Capture the cell that displays the provided text and extract its (X, Y) central coordinate. 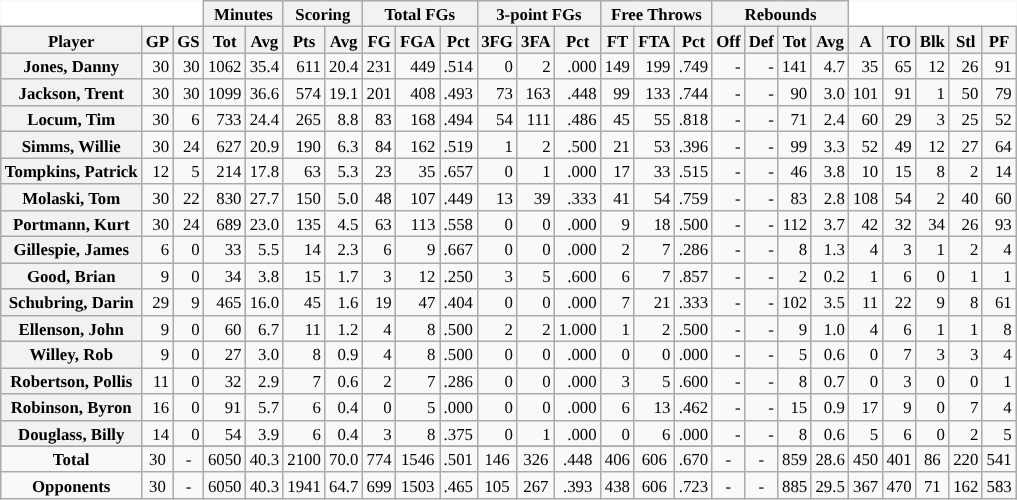
Scoring (322, 14)
Def (762, 40)
438 (618, 486)
Blk (932, 40)
.486 (578, 119)
885 (794, 486)
190 (304, 145)
Gillespie, James (72, 250)
Good, Brian (72, 276)
64.7 (344, 486)
Stl (966, 40)
Locum, Tim (72, 119)
.759 (694, 197)
Simms, Willie (72, 145)
17.8 (265, 171)
23.0 (265, 224)
Minutes (244, 14)
79 (998, 93)
35.4 (265, 66)
Total FGs (420, 14)
Schubring, Darin (72, 302)
41 (618, 197)
48 (378, 197)
627 (225, 145)
.449 (459, 197)
Tompkins, Patrick (72, 171)
3.3 (830, 145)
93 (998, 224)
64 (998, 145)
.723 (694, 486)
.857 (694, 276)
24.4 (265, 119)
2100 (304, 459)
.501 (459, 459)
Opponents (72, 486)
46 (794, 171)
733 (225, 119)
TO (898, 40)
Robertson, Pollis (72, 381)
86 (932, 459)
231 (378, 66)
61 (998, 302)
5.3 (344, 171)
Pts (304, 40)
465 (225, 302)
0.7 (830, 381)
Off (728, 40)
406 (618, 459)
90 (794, 93)
220 (966, 459)
859 (794, 459)
168 (418, 119)
84 (378, 145)
3-point FGs (539, 14)
133 (654, 93)
FTA (654, 40)
.493 (459, 93)
Douglass, Billy (72, 433)
1.6 (344, 302)
830 (225, 197)
19 (378, 302)
108 (866, 197)
55 (654, 119)
6.7 (265, 328)
6.3 (344, 145)
.375 (459, 433)
27.7 (265, 197)
Molaski, Tom (72, 197)
583 (998, 486)
.515 (694, 171)
5.7 (265, 407)
105 (497, 486)
.465 (459, 486)
49 (898, 145)
199 (654, 66)
2.3 (344, 250)
774 (378, 459)
8.8 (344, 119)
.558 (459, 224)
1546 (418, 459)
111 (536, 119)
267 (536, 486)
Jackson, Trent (72, 93)
450 (866, 459)
699 (378, 486)
408 (418, 93)
135 (304, 224)
.519 (459, 145)
.749 (694, 66)
Free Throws (656, 14)
40 (966, 197)
Ellenson, John (72, 328)
2.9 (265, 381)
FT (618, 40)
574 (304, 93)
3FG (497, 40)
326 (536, 459)
265 (304, 119)
1062 (225, 66)
367 (866, 486)
Robinson, Byron (72, 407)
470 (898, 486)
141 (794, 66)
101 (866, 93)
611 (304, 66)
Player (72, 40)
25 (966, 119)
150 (304, 197)
5.0 (344, 197)
3.7 (830, 224)
19.1 (344, 93)
.667 (459, 250)
1503 (418, 486)
112 (794, 224)
102 (794, 302)
1.0 (830, 328)
4.7 (830, 66)
16.0 (265, 302)
70.0 (344, 459)
.514 (459, 66)
Willey, Rob (72, 355)
23 (378, 171)
0.2 (830, 276)
1.000 (578, 328)
10 (866, 171)
149 (618, 66)
.657 (459, 171)
65 (898, 66)
.670 (694, 459)
GP (158, 40)
.462 (694, 407)
214 (225, 171)
.396 (694, 145)
39 (536, 197)
18 (654, 224)
53 (654, 145)
1941 (304, 486)
.393 (578, 486)
1.2 (344, 328)
5.5 (265, 250)
3.9 (265, 433)
107 (418, 197)
PF (998, 40)
2.8 (830, 197)
Jones, Danny (72, 66)
3FA (536, 40)
.818 (694, 119)
541 (998, 459)
29.5 (830, 486)
1.3 (830, 250)
36.6 (265, 93)
449 (418, 66)
47 (418, 302)
16 (158, 407)
28.6 (830, 459)
.250 (459, 276)
2.4 (830, 119)
4.5 (344, 224)
50 (966, 93)
.494 (459, 119)
146 (497, 459)
3.5 (830, 302)
Total (72, 459)
201 (378, 93)
.744 (694, 93)
401 (898, 459)
Portmann, Kurt (72, 224)
20.4 (344, 66)
42 (866, 224)
689 (225, 224)
113 (418, 224)
FGA (418, 40)
.404 (459, 302)
FG (378, 40)
163 (536, 93)
1099 (225, 93)
1.7 (344, 276)
73 (497, 93)
Rebounds (780, 14)
GS (188, 40)
A (866, 40)
20.9 (265, 145)
